Output the (x, y) coordinate of the center of the cell containing the given text.  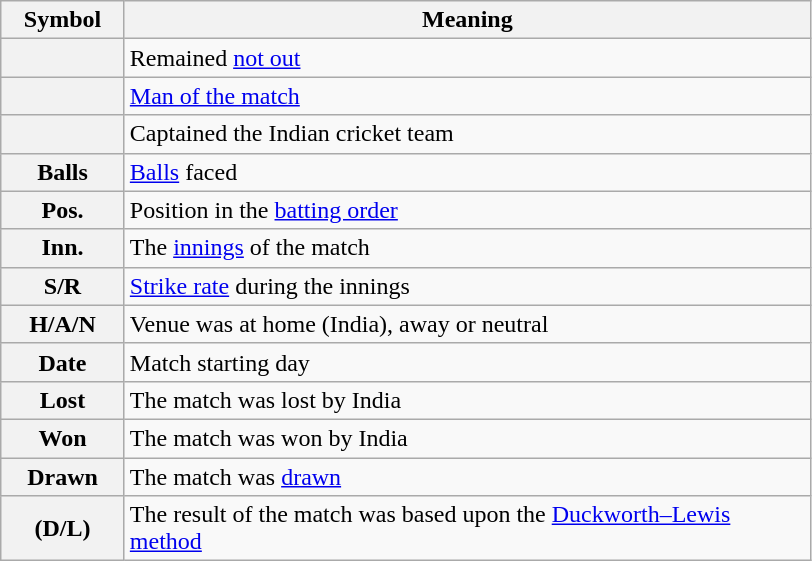
Date (63, 362)
Strike rate during the innings (467, 286)
Symbol (63, 20)
Captained the Indian cricket team (467, 134)
Venue was at home (India), away or neutral (467, 324)
Remained not out (467, 58)
Won (63, 438)
H/A/N (63, 324)
Balls (63, 172)
Meaning (467, 20)
Inn. (63, 248)
Match starting day (467, 362)
(D/L) (63, 528)
Pos. (63, 210)
The match was lost by India (467, 400)
Drawn (63, 477)
Balls faced (467, 172)
Man of the match (467, 96)
Position in the batting order (467, 210)
The match was won by India (467, 438)
Lost (63, 400)
S/R (63, 286)
The result of the match was based upon the Duckworth–Lewis method (467, 528)
The match was drawn (467, 477)
The innings of the match (467, 248)
